For the text-containing cell, return its midpoint in (x, y) coordinate format. 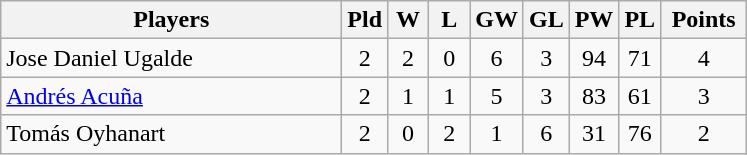
PW (594, 20)
Tomás Oyhanart (172, 134)
94 (594, 58)
5 (497, 96)
L (450, 20)
W (408, 20)
Points (704, 20)
76 (640, 134)
31 (594, 134)
61 (640, 96)
Players (172, 20)
GL (546, 20)
71 (640, 58)
Andrés Acuña (172, 96)
Pld (365, 20)
4 (704, 58)
GW (497, 20)
PL (640, 20)
83 (594, 96)
Jose Daniel Ugalde (172, 58)
